Detect which cell encompasses the target text, then output its (x, y) center coordinate. 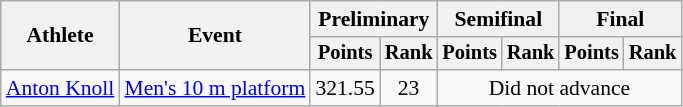
Final (620, 19)
Anton Knoll (60, 88)
23 (409, 88)
Preliminary (374, 19)
321.55 (344, 88)
Event (214, 36)
Did not advance (559, 88)
Men's 10 m platform (214, 88)
Semifinal (498, 19)
Athlete (60, 36)
